Identify which cell holds the provided text, then report its (X, Y) central coordinate. 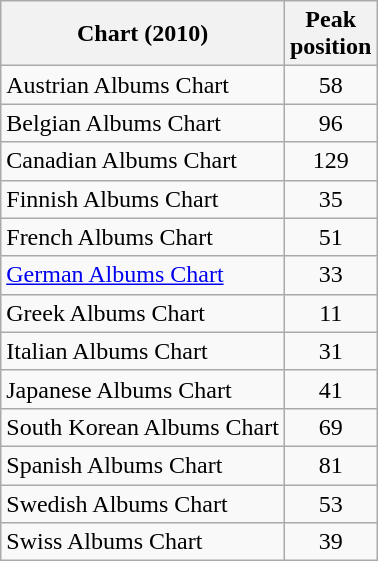
Canadian Albums Chart (143, 161)
Finnish Albums Chart (143, 199)
11 (330, 313)
German Albums Chart (143, 275)
33 (330, 275)
31 (330, 351)
Japanese Albums Chart (143, 389)
69 (330, 427)
Chart (2010) (143, 34)
58 (330, 85)
41 (330, 389)
South Korean Albums Chart (143, 427)
Austrian Albums Chart (143, 85)
51 (330, 237)
39 (330, 542)
81 (330, 465)
Italian Albums Chart (143, 351)
Spanish Albums Chart (143, 465)
Greek Albums Chart (143, 313)
53 (330, 503)
French Albums Chart (143, 237)
96 (330, 123)
Peakposition (330, 34)
Belgian Albums Chart (143, 123)
35 (330, 199)
Swedish Albums Chart (143, 503)
129 (330, 161)
Swiss Albums Chart (143, 542)
